Return the (X, Y) coordinate for the center point of the cell that contains the specified text.  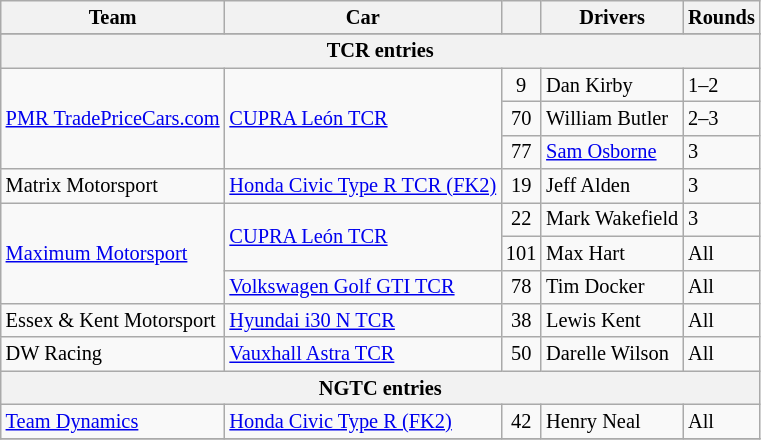
Darelle Wilson (612, 354)
Matrix Motorsport (113, 186)
2–3 (722, 118)
Vauxhall Astra TCR (364, 354)
38 (521, 320)
NGTC entries (380, 388)
70 (521, 118)
Mark Wakefield (612, 219)
PMR TradePriceCars.com (113, 118)
1–2 (722, 85)
TCR entries (380, 51)
Honda Civic Type R TCR (FK2) (364, 186)
Team (113, 17)
Car (364, 17)
DW Racing (113, 354)
78 (521, 287)
77 (521, 152)
Max Hart (612, 253)
Dan Kirby (612, 85)
Team Dynamics (113, 421)
101 (521, 253)
William Butler (612, 118)
Lewis Kent (612, 320)
9 (521, 85)
Henry Neal (612, 421)
Drivers (612, 17)
Rounds (722, 17)
Jeff Alden (612, 186)
Essex & Kent Motorsport (113, 320)
Tim Docker (612, 287)
Sam Osborne (612, 152)
50 (521, 354)
Honda Civic Type R (FK2) (364, 421)
22 (521, 219)
Volkswagen Golf GTI TCR (364, 287)
42 (521, 421)
19 (521, 186)
Maximum Motorsport (113, 252)
Hyundai i30 N TCR (364, 320)
